For the text-containing cell, return its midpoint in [x, y] coordinate format. 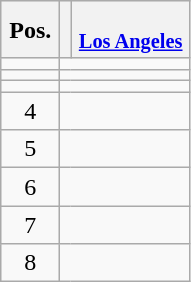
5 [30, 149]
8 [30, 263]
4 [30, 111]
6 [30, 187]
7 [30, 225]
Pos. [30, 30]
Los Angeles [131, 30]
